Return (x, y) of the center of cell containing provided text 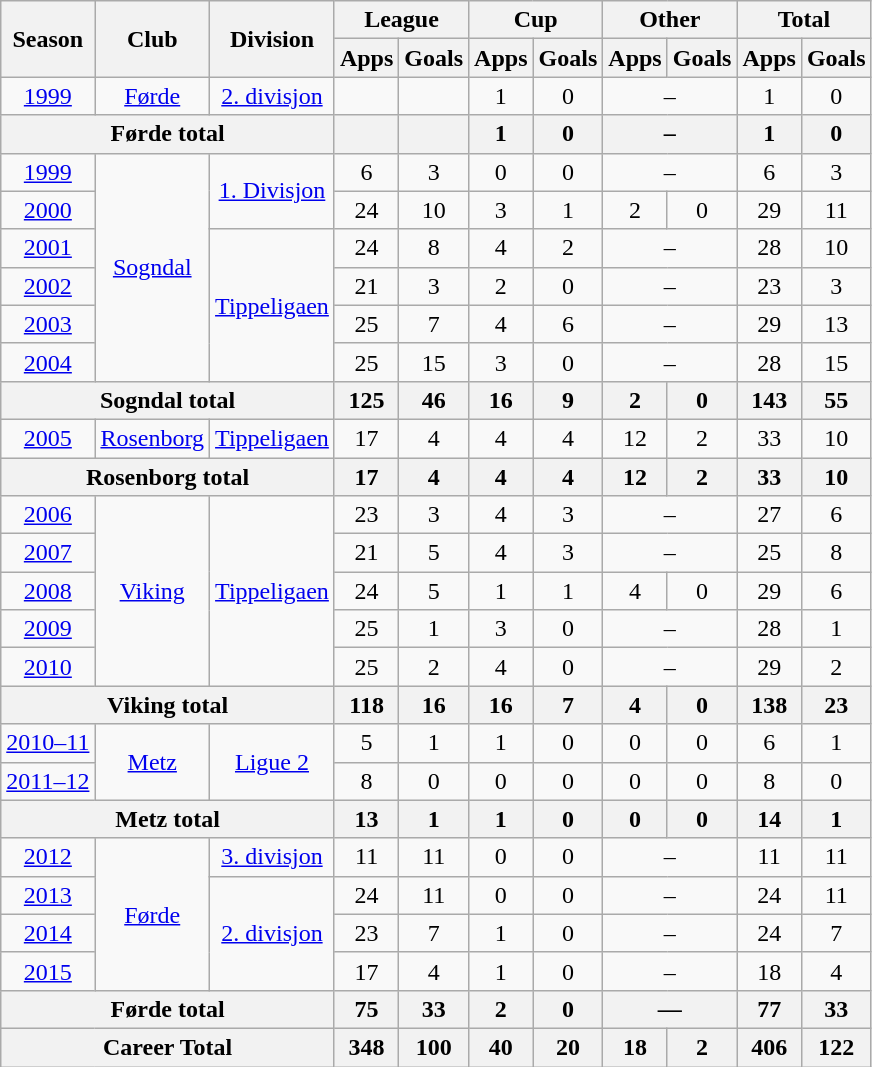
122 (836, 1047)
Cup (536, 20)
348 (366, 1047)
2009 (48, 629)
2000 (48, 210)
2013 (48, 895)
League (401, 20)
Rosenborg (152, 438)
2005 (48, 438)
143 (769, 400)
46 (434, 400)
9 (568, 400)
118 (366, 705)
20 (568, 1047)
Season (48, 39)
Club (152, 39)
55 (836, 400)
Viking total (168, 705)
77 (769, 1009)
Total (804, 20)
2006 (48, 515)
2007 (48, 553)
138 (769, 705)
2011–12 (48, 781)
27 (769, 515)
2001 (48, 248)
125 (366, 400)
Viking (152, 591)
75 (366, 1009)
2002 (48, 286)
2010 (48, 667)
2003 (48, 324)
3. divisjon (272, 857)
Division (272, 39)
Metz total (168, 819)
Rosenborg total (168, 477)
Metz (152, 762)
1. Divisjon (272, 191)
100 (434, 1047)
40 (501, 1047)
2014 (48, 933)
2012 (48, 857)
2008 (48, 591)
Other (670, 20)
Ligue 2 (272, 762)
14 (769, 819)
Sogndal (152, 267)
— (670, 1009)
Sogndal total (168, 400)
406 (769, 1047)
Career Total (168, 1047)
2010–11 (48, 743)
2015 (48, 971)
2004 (48, 362)
